For the text-containing cell, return its midpoint in (x, y) coordinate format. 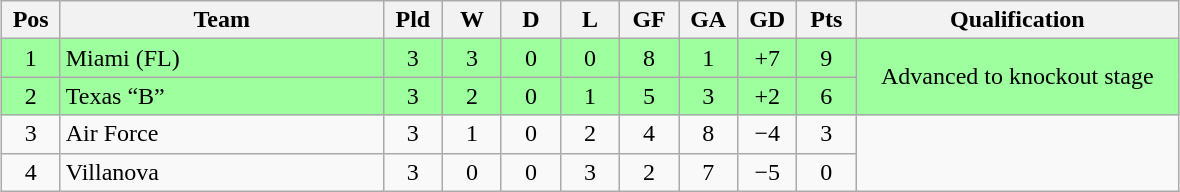
5 (650, 96)
Villanova (222, 172)
W (472, 20)
GA (708, 20)
Texas “B” (222, 96)
Advanced to knockout stage (1018, 77)
9 (826, 58)
D (530, 20)
Qualification (1018, 20)
Pts (826, 20)
GF (650, 20)
L (590, 20)
Miami (FL) (222, 58)
−4 (768, 134)
−5 (768, 172)
7 (708, 172)
+7 (768, 58)
Pos (30, 20)
Pld (412, 20)
+2 (768, 96)
GD (768, 20)
6 (826, 96)
Air Force (222, 134)
Team (222, 20)
